Identify which cell holds the provided text, then report its (x, y) central coordinate. 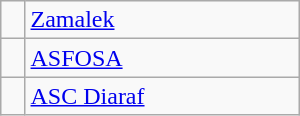
ASFOSA (162, 58)
ASC Diaraf (162, 96)
Zamalek (162, 20)
